Find where the given text appears and provide that cell's center as [x, y] coordinate. 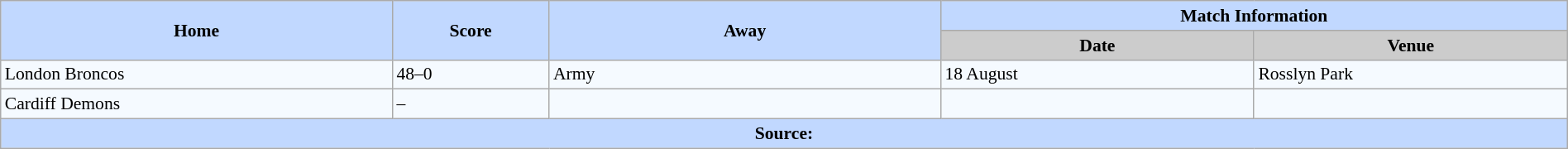
Army [745, 74]
London Broncos [197, 74]
Date [1097, 46]
Rosslyn Park [1411, 74]
Match Information [1254, 16]
Source: [784, 134]
48–0 [470, 74]
18 August [1097, 74]
Score [470, 30]
– [470, 104]
Home [197, 30]
Cardiff Demons [197, 104]
Away [745, 30]
Venue [1411, 46]
